For the text-containing cell, return its midpoint in (X, Y) coordinate format. 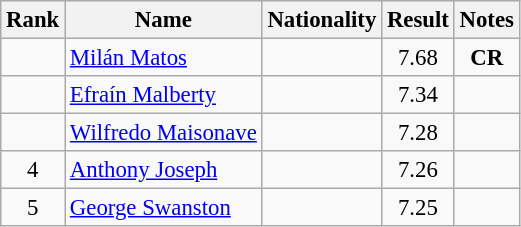
Wilfredo Maisonave (164, 133)
7.25 (418, 208)
Anthony Joseph (164, 170)
Nationality (322, 20)
7.68 (418, 58)
George Swanston (164, 208)
Efraín Malberty (164, 95)
CR (486, 58)
Rank (33, 20)
Notes (486, 20)
Name (164, 20)
4 (33, 170)
7.26 (418, 170)
7.28 (418, 133)
Result (418, 20)
Milán Matos (164, 58)
7.34 (418, 95)
5 (33, 208)
